Extract the (X, Y) coordinate from the center of the cell holding the provided text.  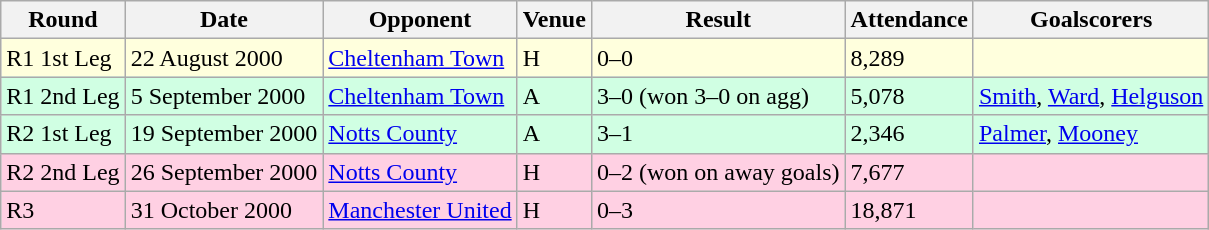
Smith, Ward, Helguson (1090, 96)
19 September 2000 (224, 134)
2,346 (909, 134)
0–0 (718, 58)
0–2 (won on away goals) (718, 172)
Palmer, Mooney (1090, 134)
3–0 (won 3–0 on agg) (718, 96)
8,289 (909, 58)
Venue (554, 20)
R1 2nd Leg (63, 96)
Date (224, 20)
Opponent (420, 20)
R1 1st Leg (63, 58)
Round (63, 20)
R2 1st Leg (63, 134)
0–3 (718, 210)
7,677 (909, 172)
3–1 (718, 134)
5 September 2000 (224, 96)
R2 2nd Leg (63, 172)
18,871 (909, 210)
Result (718, 20)
31 October 2000 (224, 210)
Goalscorers (1090, 20)
5,078 (909, 96)
26 September 2000 (224, 172)
Manchester United (420, 210)
R3 (63, 210)
22 August 2000 (224, 58)
Attendance (909, 20)
